Extract the [x, y] coordinate from the center of the cell holding the provided text.  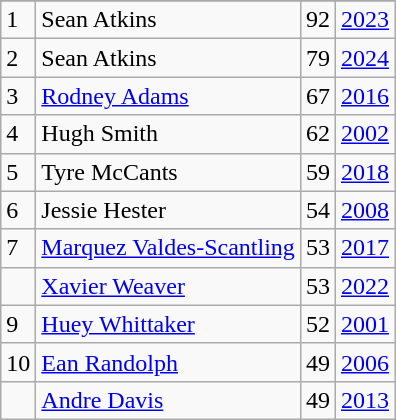
Jessie Hester [168, 210]
2023 [364, 20]
92 [318, 20]
Huey Whittaker [168, 324]
52 [318, 324]
2017 [364, 248]
2006 [364, 362]
10 [18, 362]
59 [318, 172]
1 [18, 20]
2013 [364, 400]
2018 [364, 172]
2008 [364, 210]
Rodney Adams [168, 96]
2002 [364, 134]
Andre Davis [168, 400]
Xavier Weaver [168, 286]
79 [318, 58]
2022 [364, 286]
Ean Randolph [168, 362]
62 [318, 134]
Marquez Valdes-Scantling [168, 248]
2016 [364, 96]
6 [18, 210]
67 [318, 96]
5 [18, 172]
9 [18, 324]
3 [18, 96]
2001 [364, 324]
4 [18, 134]
Hugh Smith [168, 134]
7 [18, 248]
2024 [364, 58]
Tyre McCants [168, 172]
2 [18, 58]
54 [318, 210]
